Return the (X, Y) coordinate for the center point of the cell that contains the specified text.  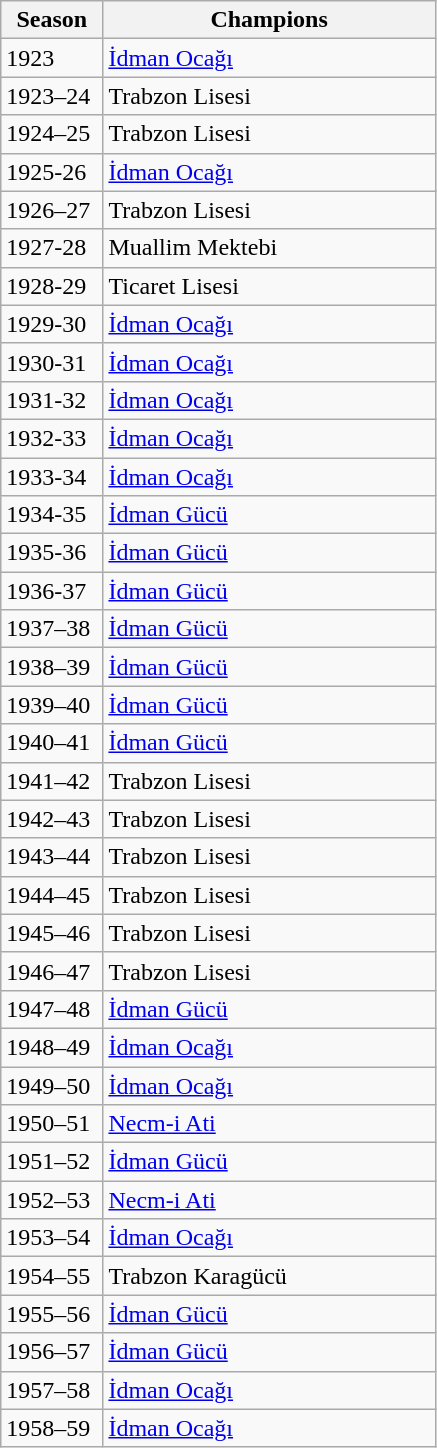
1928-29 (52, 286)
1923–24 (52, 96)
1955–56 (52, 1314)
1927-28 (52, 248)
1956–57 (52, 1352)
1952–53 (52, 1200)
1935-36 (52, 553)
1944–45 (52, 895)
Trabzon Karagücü (269, 1276)
1945–46 (52, 933)
1958–59 (52, 1428)
Season (52, 20)
1933-34 (52, 477)
1939–40 (52, 705)
1957–58 (52, 1390)
1929-30 (52, 324)
1925-26 (52, 172)
1937–38 (52, 629)
1943–44 (52, 857)
1941–42 (52, 781)
1938–39 (52, 667)
1953–54 (52, 1238)
1940–41 (52, 743)
1942–43 (52, 819)
1926–27 (52, 210)
1947–48 (52, 1009)
1946–47 (52, 971)
1930-31 (52, 362)
1948–49 (52, 1047)
Ticaret Lisesi (269, 286)
1936-37 (52, 591)
Champions (269, 20)
1951–52 (52, 1162)
1932-33 (52, 438)
Muallim Mektebi (269, 248)
1934-35 (52, 515)
1931-32 (52, 400)
1924–25 (52, 134)
1950–51 (52, 1124)
1923 (52, 58)
1954–55 (52, 1276)
1949–50 (52, 1085)
